Search for the cell housing the specified text and yield its (X, Y) center coordinate. 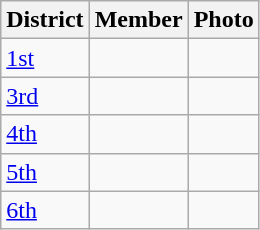
1st (45, 58)
6th (45, 210)
5th (45, 172)
District (45, 20)
4th (45, 134)
Member (138, 20)
3rd (45, 96)
Photo (224, 20)
